For the text-containing cell, return its midpoint in [X, Y] coordinate format. 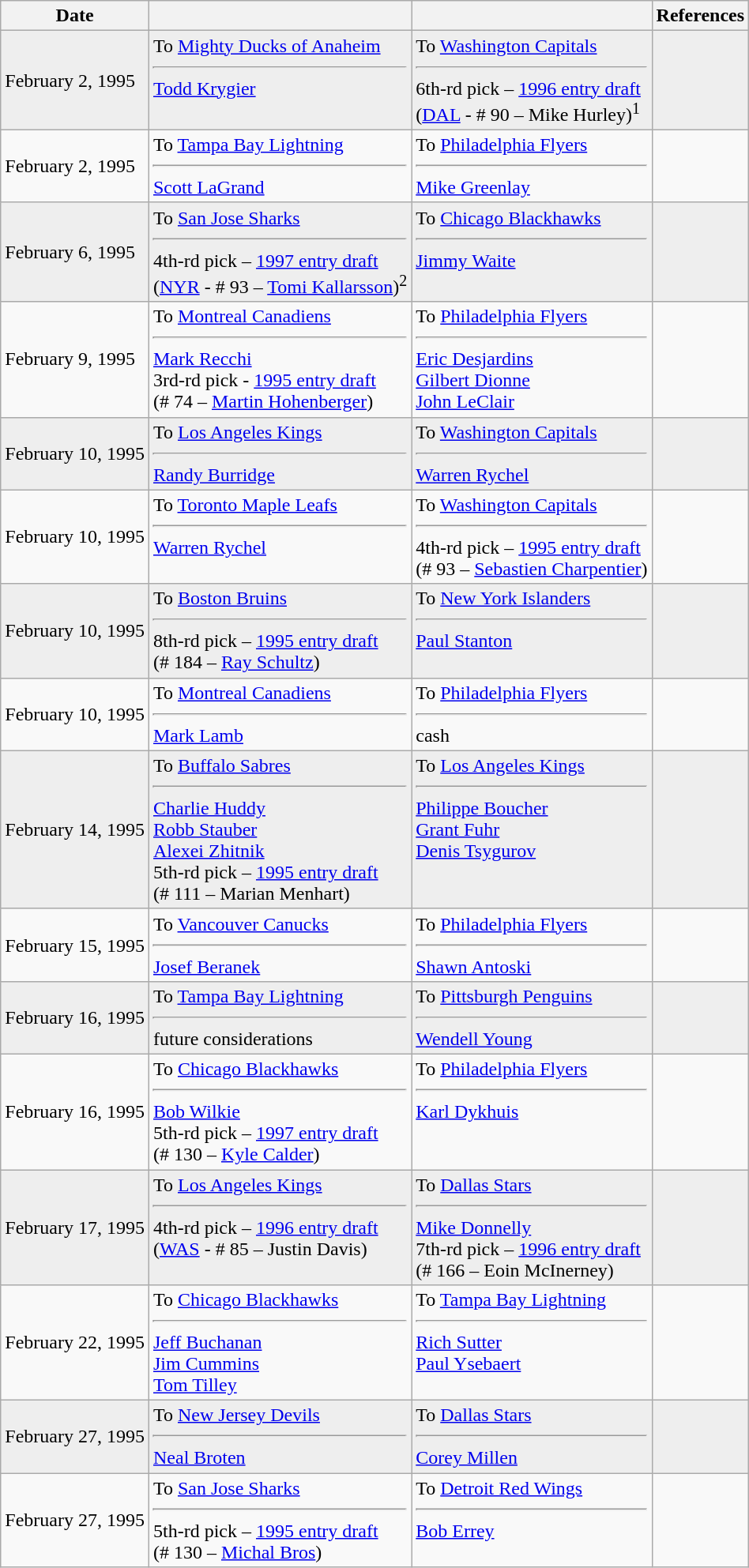
To Washington CapitalsWarren Rychel [532, 453]
February 15, 1995 [75, 945]
To Philadelphia Flyerscash [532, 714]
To Tampa Bay Lightningfuture considerations [280, 1017]
February 9, 1995 [75, 359]
To Chicago BlackhawksBob Wilkie5th-rd pick – 1997 entry draft(# 130 – Kyle Calder) [280, 1111]
To Los Angeles KingsPhilippe BoucherGrant FuhrDenis Tsygurov [532, 829]
To Los Angeles KingsRandy Burridge [280, 453]
To Tampa Bay LightningScott LaGrand [280, 166]
To Chicago BlackhawksJimmy Waite [532, 252]
To Detroit Red WingsBob Errey [532, 1520]
To Chicago BlackhawksJeff BuchananJim CumminsTom Tilley [280, 1343]
February 14, 1995 [75, 829]
Date [75, 16]
To Washington Capitals6th-rd pick – 1996 entry draft(DAL - # 90 – Mike Hurley)1 [532, 81]
February 6, 1995 [75, 252]
To Buffalo SabresCharlie HuddyRobb StauberAlexei Zhitnik5th-rd pick – 1995 entry draft(# 111 – Marian Menhart) [280, 829]
To Boston Bruins8th-rd pick – 1995 entry draft(# 184 – Ray Schultz) [280, 630]
References [700, 16]
To Washington Capitals4th-rd pick – 1995 entry draft(# 93 – Sebastien Charpentier) [532, 537]
To San Jose Sharks5th-rd pick – 1995 entry draft(# 130 – Michal Bros) [280, 1520]
To San Jose Sharks4th-rd pick – 1997 entry draft(NYR - # 93 – Tomi Kallarsson)2 [280, 252]
To New Jersey DevilsNeal Broten [280, 1437]
To Vancouver CanucksJosef Beranek [280, 945]
To Philadelphia FlyersShawn Antoski [532, 945]
To Pittsburgh PenguinsWendell Young [532, 1017]
To Toronto Maple LeafsWarren Rychel [280, 537]
To Philadelphia FlyersEric DesjardinsGilbert DionneJohn LeClair [532, 359]
To New York IslandersPaul Stanton [532, 630]
February 17, 1995 [75, 1228]
To Philadelphia FlyersMike Greenlay [532, 166]
To Tampa Bay LightningRich SutterPaul Ysebaert [532, 1343]
February 22, 1995 [75, 1343]
To Los Angeles Kings4th-rd pick – 1996 entry draft(WAS - # 85 – Justin Davis) [280, 1228]
To Montreal CanadiensMark Lamb [280, 714]
To Mighty Ducks of AnaheimTodd Krygier [280, 81]
To Dallas StarsMike Donnelly7th-rd pick – 1996 entry draft(# 166 – Eoin McInerney) [532, 1228]
To Montreal CanadiensMark Recchi3rd-rd pick - 1995 entry draft(# 74 – Martin Hohenberger) [280, 359]
To Philadelphia FlyersKarl Dykhuis [532, 1111]
To Dallas StarsCorey Millen [532, 1437]
